Return [X, Y] of the center of cell containing provided text 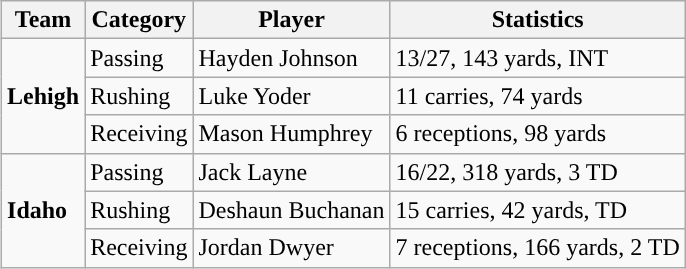
Player [292, 20]
Category [139, 20]
15 carries, 42 yards, TD [538, 210]
Jack Layne [292, 172]
Deshaun Buchanan [292, 210]
Idaho [44, 210]
Jordan Dwyer [292, 248]
Luke Yoder [292, 96]
Lehigh [44, 96]
Team [44, 20]
Mason Humphrey [292, 134]
11 carries, 74 yards [538, 96]
7 receptions, 166 yards, 2 TD [538, 248]
13/27, 143 yards, INT [538, 58]
Statistics [538, 20]
6 receptions, 98 yards [538, 134]
Hayden Johnson [292, 58]
16/22, 318 yards, 3 TD [538, 172]
